Return [X, Y] of the center of cell containing provided text 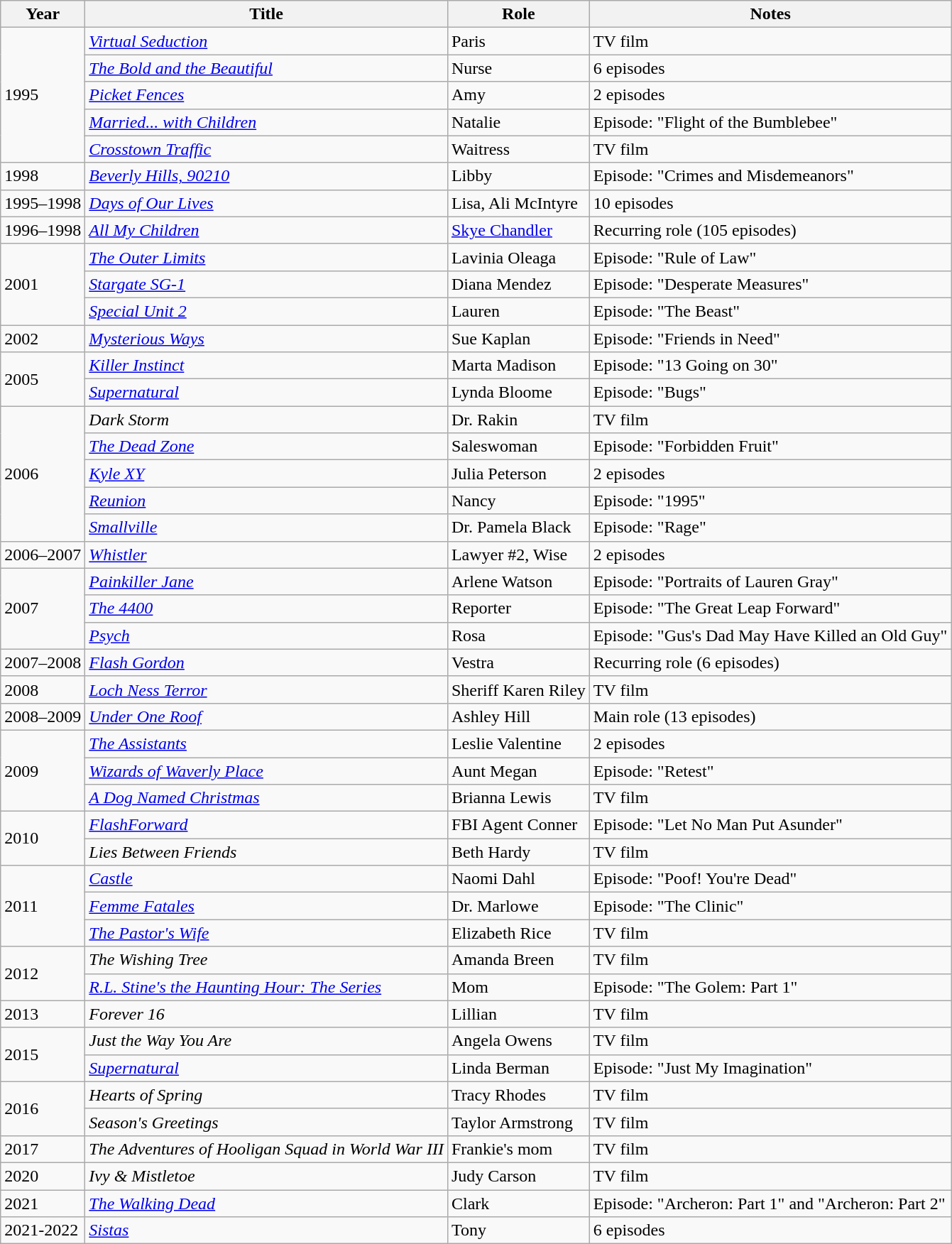
Lynda Bloome [518, 393]
Saleswoman [518, 447]
Virtual Seduction [267, 41]
Crosstown Traffic [267, 149]
Episode: "The Clinic" [770, 906]
Killer Instinct [267, 366]
Mom [518, 987]
Castle [267, 879]
Dr. Marlowe [518, 906]
2008 [43, 689]
Episode: "1995" [770, 501]
FlashForward [267, 825]
Kyle XY [267, 474]
The Pastor's Wife [267, 933]
Episode: "Flight of the Bumblebee" [770, 122]
2006–2007 [43, 555]
2021-2022 [43, 1231]
Lavinia Oleaga [518, 257]
Aunt Megan [518, 770]
FBI Agent Conner [518, 825]
Mysterious Ways [267, 339]
Episode: "Rule of Law" [770, 257]
Tony [518, 1231]
Frankie's mom [518, 1149]
Lawyer #2, Wise [518, 555]
10 episodes [770, 203]
Episode: "The Beast" [770, 311]
Clark [518, 1204]
Recurring role (105 episodes) [770, 230]
Sistas [267, 1231]
Amanda Breen [518, 960]
Flash Gordon [267, 662]
Episode: "The Great Leap Forward" [770, 609]
Beverly Hills, 90210 [267, 176]
Main role (13 episodes) [770, 716]
2001 [43, 284]
Angela Owens [518, 1041]
The Wishing Tree [267, 960]
The 4400 [267, 609]
The Assistants [267, 743]
Season's Greetings [267, 1122]
Leslie Valentine [518, 743]
Episode: "Rage" [770, 528]
Episode: "Poof! You're Dead" [770, 879]
Naomi Dahl [518, 879]
2021 [43, 1204]
The Bold and the Beautiful [267, 68]
Episode: "Portraits of Lauren Gray" [770, 582]
Beth Hardy [518, 852]
Vestra [518, 662]
Episode: "Crimes and Misdemeanors" [770, 176]
Psych [267, 635]
Elizabeth Rice [518, 933]
Title [267, 14]
Smallville [267, 528]
Nancy [518, 501]
Dr. Pamela Black [518, 528]
Episode: "Desperate Measures" [770, 284]
Painkiller Jane [267, 582]
Episode: "Gus's Dad May Have Killed an Old Guy" [770, 635]
Rosa [518, 635]
Episode: "Archeron: Part 1" and "Archeron: Part 2" [770, 1204]
Waitress [518, 149]
Episode: "Retest" [770, 770]
Special Unit 2 [267, 311]
1998 [43, 176]
Arlene Watson [518, 582]
Forever 16 [267, 1014]
Dark Storm [267, 420]
Episode: "Friends in Need" [770, 339]
Sue Kaplan [518, 339]
All My Children [267, 230]
Marta Madison [518, 366]
2007 [43, 609]
2007–2008 [43, 662]
Natalie [518, 122]
The Walking Dead [267, 1204]
Paris [518, 41]
Episode: "Forbidden Fruit" [770, 447]
Sheriff Karen Riley [518, 689]
Wizards of Waverly Place [267, 770]
Taylor Armstrong [518, 1122]
Episode: "13 Going on 30" [770, 366]
The Dead Zone [267, 447]
Married... with Children [267, 122]
Nurse [518, 68]
Just the Way You Are [267, 1041]
Judy Carson [518, 1176]
Recurring role (6 episodes) [770, 662]
R.L. Stine's the Haunting Hour: The Series [267, 987]
Reunion [267, 501]
A Dog Named Christmas [267, 798]
Lies Between Friends [267, 852]
Episode: "Bugs" [770, 393]
Julia Peterson [518, 474]
Role [518, 14]
2005 [43, 379]
2016 [43, 1108]
Picket Fences [267, 95]
Femme Fatales [267, 906]
Episode: "Just My Imagination" [770, 1068]
Amy [518, 95]
1995–1998 [43, 203]
Loch Ness Terror [267, 689]
Hearts of Spring [267, 1095]
Skye Chandler [518, 230]
Episode: "The Golem: Part 1" [770, 987]
Linda Berman [518, 1068]
2006 [43, 474]
1995 [43, 95]
2002 [43, 339]
2020 [43, 1176]
Lauren [518, 311]
Libby [518, 176]
Under One Roof [267, 716]
2010 [43, 839]
Lillian [518, 1014]
2017 [43, 1149]
Brianna Lewis [518, 798]
The Outer Limits [267, 257]
2013 [43, 1014]
2008–2009 [43, 716]
The Adventures of Hooligan Squad in World War III [267, 1149]
Days of Our Lives [267, 203]
Diana Mendez [518, 284]
Episode: "Let No Man Put Asunder" [770, 825]
Tracy Rhodes [518, 1095]
1996–1998 [43, 230]
Ivy & Mistletoe [267, 1176]
2011 [43, 906]
Dr. Rakin [518, 420]
Whistler [267, 555]
Lisa, Ali McIntyre [518, 203]
Reporter [518, 609]
2012 [43, 973]
Stargate SG-1 [267, 284]
Ashley Hill [518, 716]
2009 [43, 770]
Year [43, 14]
Notes [770, 14]
2015 [43, 1054]
